Locate the cell with the specified text and output its [X, Y] center coordinate. 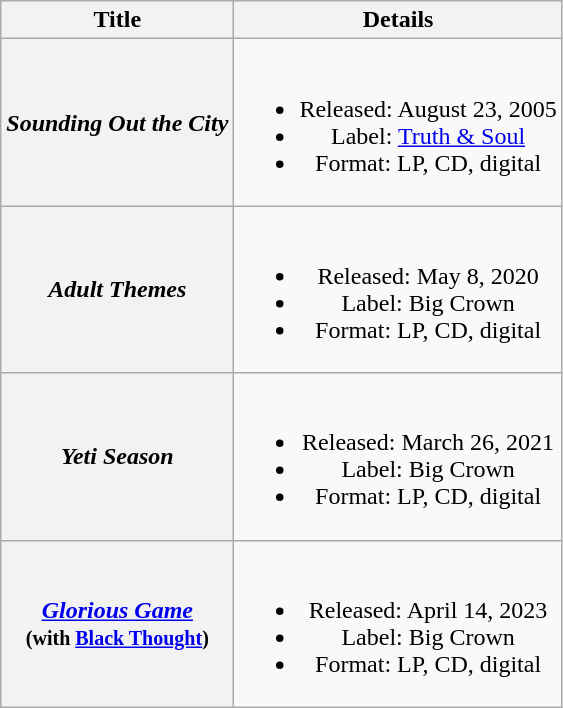
Glorious Game(with Black Thought) [118, 624]
Released: March 26, 2021Label: Big CrownFormat: LP, CD, digital [398, 456]
Released: August 23, 2005Label: Truth & SoulFormat: LP, CD, digital [398, 122]
Sounding Out the City [118, 122]
Released: May 8, 2020Label: Big CrownFormat: LP, CD, digital [398, 290]
Yeti Season [118, 456]
Details [398, 20]
Released: April 14, 2023Label: Big CrownFormat: LP, CD, digital [398, 624]
Adult Themes [118, 290]
Title [118, 20]
